For the text-containing cell, return its midpoint in [X, Y] coordinate format. 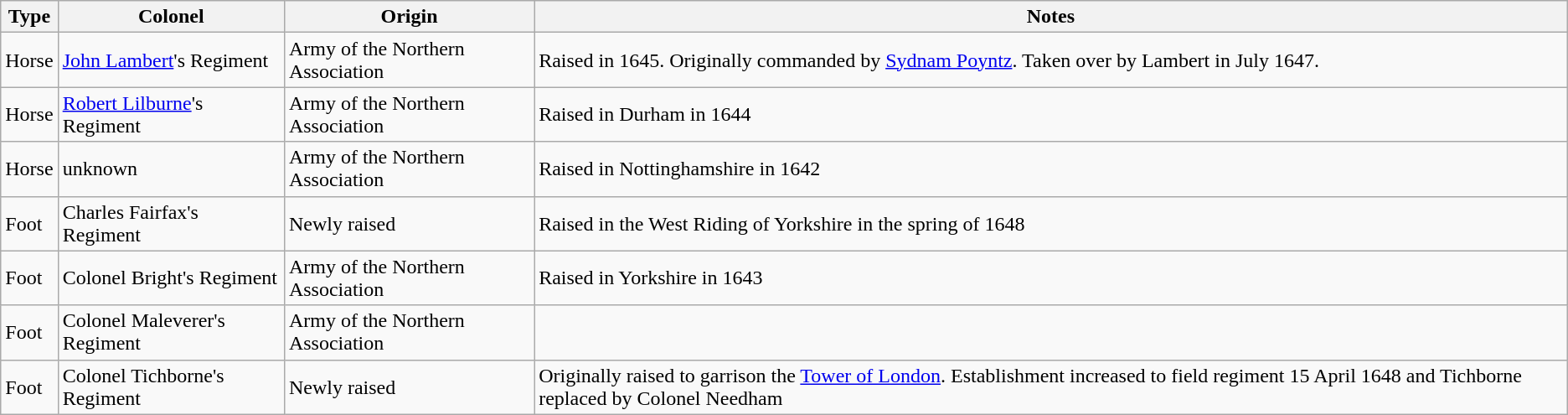
Colonel Maleverer's Regiment [171, 332]
Raised in the West Riding of Yorkshire in the spring of 1648 [1051, 223]
Robert Lilburne's Regiment [171, 114]
Raised in Yorkshire in 1643 [1051, 278]
Originally raised to garrison the Tower of London. Establishment increased to field regiment 15 April 1648 and Tichborne replaced by Colonel Needham [1051, 387]
Raised in 1645. Originally commanded by Sydnam Poyntz. Taken over by Lambert in July 1647. [1051, 60]
Raised in Durham in 1644 [1051, 114]
Type [29, 17]
John Lambert's Regiment [171, 60]
Colonel [171, 17]
Charles Fairfax's Regiment [171, 223]
Colonel Bright's Regiment [171, 278]
Origin [409, 17]
unknown [171, 169]
Notes [1051, 17]
Colonel Tichborne's Regiment [171, 387]
Raised in Nottinghamshire in 1642 [1051, 169]
